Locate the cell with the specified text and output its [x, y] center coordinate. 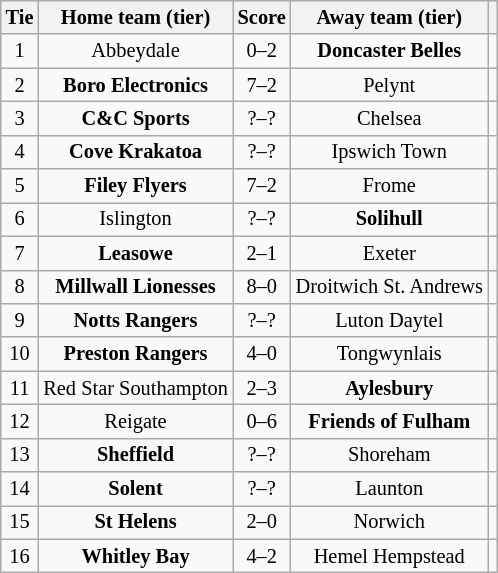
Hemel Hempstead [390, 556]
Preston Rangers [135, 354]
7 [20, 253]
9 [20, 320]
Abbeydale [135, 51]
C&C Sports [135, 118]
Doncaster Belles [390, 51]
2–1 [262, 253]
2–0 [262, 522]
14 [20, 489]
Droitwich St. Andrews [390, 287]
1 [20, 51]
13 [20, 455]
Whitley Bay [135, 556]
Norwich [390, 522]
Tie [20, 17]
Millwall Lionesses [135, 287]
16 [20, 556]
4–2 [262, 556]
2–3 [262, 388]
Leasowe [135, 253]
Reigate [135, 421]
Away team (tier) [390, 17]
Shoreham [390, 455]
8 [20, 287]
Tongwynlais [390, 354]
Luton Daytel [390, 320]
15 [20, 522]
Solent [135, 489]
Aylesbury [390, 388]
5 [20, 186]
4–0 [262, 354]
Exeter [390, 253]
10 [20, 354]
Cove Krakatoa [135, 152]
Home team (tier) [135, 17]
0–6 [262, 421]
Launton [390, 489]
Notts Rangers [135, 320]
St Helens [135, 522]
Filey Flyers [135, 186]
6 [20, 219]
Chelsea [390, 118]
Red Star Southampton [135, 388]
8–0 [262, 287]
2 [20, 85]
Pelynt [390, 85]
Friends of Fulham [390, 421]
12 [20, 421]
Solihull [390, 219]
Sheffield [135, 455]
11 [20, 388]
Islington [135, 219]
Boro Electronics [135, 85]
0–2 [262, 51]
3 [20, 118]
Score [262, 17]
4 [20, 152]
Ipswich Town [390, 152]
Frome [390, 186]
